Capture the cell that displays the provided text and extract its [x, y] central coordinate. 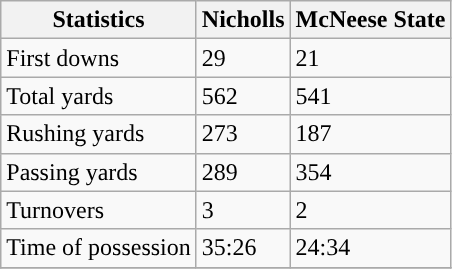
Statistics [99, 20]
McNeese State [370, 20]
187 [370, 134]
289 [243, 172]
3 [243, 210]
First downs [99, 58]
Nicholls [243, 20]
354 [370, 172]
Total yards [99, 96]
21 [370, 58]
Rushing yards [99, 134]
2 [370, 210]
541 [370, 96]
24:34 [370, 248]
Turnovers [99, 210]
Time of possession [99, 248]
273 [243, 134]
29 [243, 58]
Passing yards [99, 172]
562 [243, 96]
35:26 [243, 248]
